Return the (x, y) coordinate for the center point of the cell that contains the specified text.  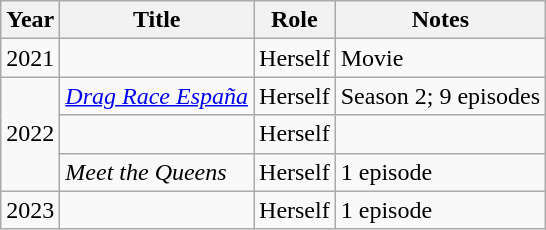
Season 2; 9 episodes (440, 96)
2023 (30, 210)
Drag Race España (157, 96)
Title (157, 20)
Meet the Queens (157, 172)
Notes (440, 20)
Role (295, 20)
Movie (440, 58)
Year (30, 20)
2022 (30, 134)
2021 (30, 58)
